Pinpoint the cell where the given text exists, returning its [X, Y] midpoint coordinate. 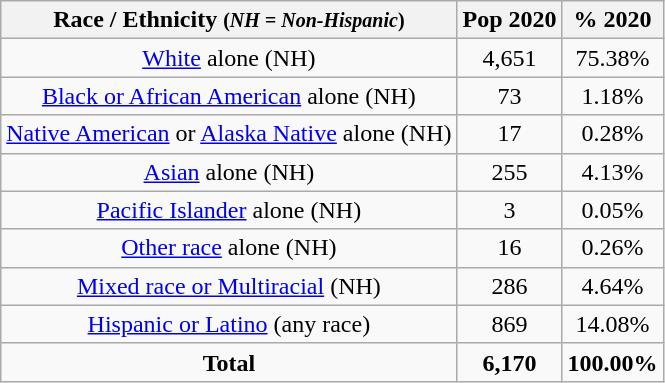
14.08% [612, 324]
4,651 [510, 58]
255 [510, 172]
Native American or Alaska Native alone (NH) [229, 134]
100.00% [612, 362]
Black or African American alone (NH) [229, 96]
% 2020 [612, 20]
4.13% [612, 172]
286 [510, 286]
Hispanic or Latino (any race) [229, 324]
White alone (NH) [229, 58]
0.28% [612, 134]
Pacific Islander alone (NH) [229, 210]
0.26% [612, 248]
3 [510, 210]
16 [510, 248]
75.38% [612, 58]
73 [510, 96]
1.18% [612, 96]
Mixed race or Multiracial (NH) [229, 286]
0.05% [612, 210]
869 [510, 324]
Pop 2020 [510, 20]
Other race alone (NH) [229, 248]
Race / Ethnicity (NH = Non-Hispanic) [229, 20]
Total [229, 362]
17 [510, 134]
4.64% [612, 286]
Asian alone (NH) [229, 172]
6,170 [510, 362]
